Scan for the cell matching the given text and deliver its [X, Y] coordinate at center. 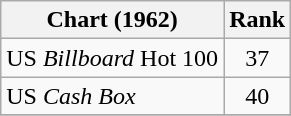
40 [258, 96]
US Cash Box [112, 96]
37 [258, 58]
Chart (1962) [112, 20]
US Billboard Hot 100 [112, 58]
Rank [258, 20]
